Determine the [x, y] coordinate at the center of the cell enclosing the given text.  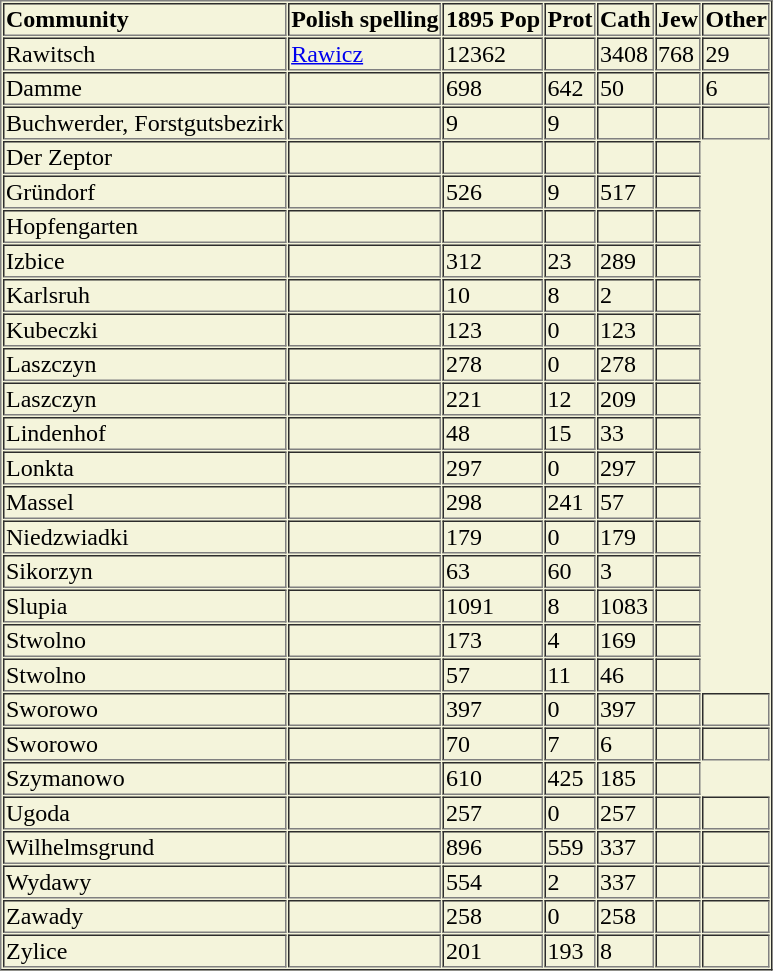
Lonkta [145, 468]
Szymanowo [145, 778]
Izbice [145, 260]
Zylice [145, 950]
10 [493, 296]
Lindenhof [145, 434]
Massel [145, 502]
Other [736, 20]
241 [570, 502]
48 [493, 434]
Kubeczki [145, 330]
Buchwerder, Forstgutsbezirk [145, 122]
Wilhelmsgrund [145, 848]
Wydawy [145, 882]
Community [145, 20]
610 [493, 778]
Slupia [145, 606]
425 [570, 778]
1091 [493, 606]
193 [570, 950]
Ugoda [145, 812]
Karlsruh [145, 296]
768 [678, 54]
896 [493, 848]
4 [570, 640]
Jew [678, 20]
Rawicz [364, 54]
Sikorzyn [145, 572]
289 [626, 260]
526 [493, 192]
1895 Pop [493, 20]
169 [626, 640]
3 [626, 572]
642 [570, 88]
70 [493, 744]
185 [626, 778]
50 [626, 88]
517 [626, 192]
Hopfengarten [145, 226]
Cath [626, 20]
33 [626, 434]
1083 [626, 606]
3408 [626, 54]
698 [493, 88]
Polish spelling [364, 20]
Prot [570, 20]
23 [570, 260]
221 [493, 398]
554 [493, 882]
Zawady [145, 916]
Niedzwiadki [145, 536]
209 [626, 398]
Rawitsch [145, 54]
63 [493, 572]
559 [570, 848]
Gründorf [145, 192]
201 [493, 950]
173 [493, 640]
298 [493, 502]
7 [570, 744]
46 [626, 674]
60 [570, 572]
Damme [145, 88]
12 [570, 398]
Der Zeptor [145, 158]
312 [493, 260]
15 [570, 434]
12362 [493, 54]
11 [570, 674]
29 [736, 54]
